Identify which cell holds the provided text, then report its [X, Y] central coordinate. 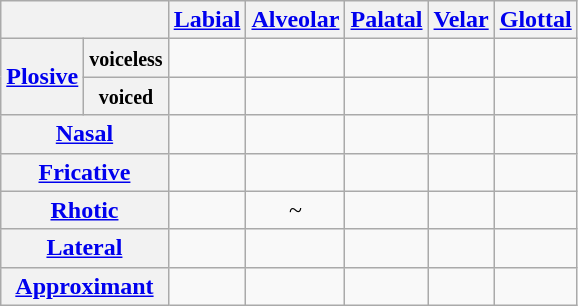
Lateral [84, 248]
~ [296, 210]
voiceless [126, 58]
Rhotic [84, 210]
Nasal [84, 134]
Glottal [536, 20]
Palatal [386, 20]
Approximant [84, 286]
Labial [207, 20]
Velar [461, 20]
voiced [126, 96]
Fricative [84, 172]
Plosive [42, 77]
Alveolar [296, 20]
